Find where the given text appears and provide that cell's center as (X, Y) coordinate. 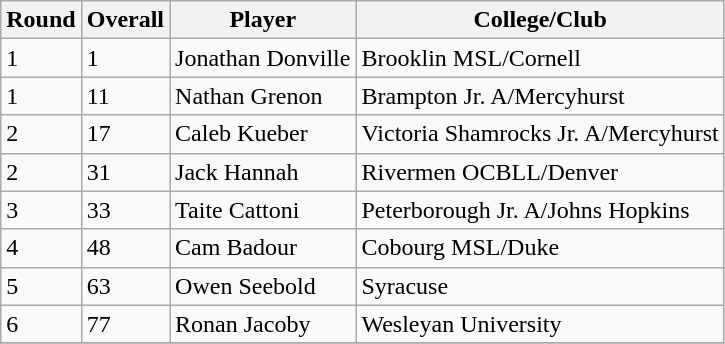
17 (125, 134)
31 (125, 172)
Ronan Jacoby (263, 324)
Peterborough Jr. A/Johns Hopkins (540, 210)
Wesleyan University (540, 324)
77 (125, 324)
Cobourg MSL/Duke (540, 248)
Nathan Grenon (263, 96)
33 (125, 210)
Taite Cattoni (263, 210)
Victoria Shamrocks Jr. A/Mercyhurst (540, 134)
6 (41, 324)
Jack Hannah (263, 172)
Round (41, 20)
11 (125, 96)
Brooklin MSL/Cornell (540, 58)
4 (41, 248)
Player (263, 20)
Rivermen OCBLL/Denver (540, 172)
48 (125, 248)
College/Club (540, 20)
Owen Seebold (263, 286)
3 (41, 210)
Cam Badour (263, 248)
Brampton Jr. A/Mercyhurst (540, 96)
Overall (125, 20)
63 (125, 286)
5 (41, 286)
Jonathan Donville (263, 58)
Syracuse (540, 286)
Caleb Kueber (263, 134)
